Detect which cell encompasses the target text, then output its (x, y) center coordinate. 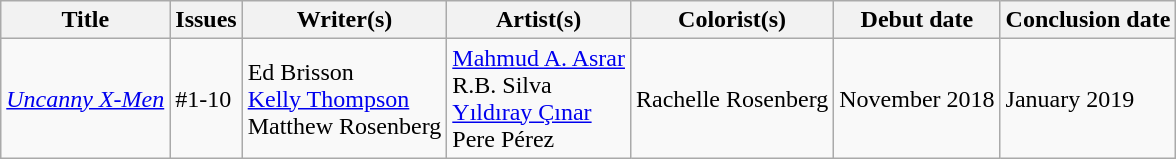
#1-10 (206, 98)
Rachelle Rosenberg (732, 98)
Mahmud A. AsrarR.B. SilvaYıldıray ÇınarPere Pérez (539, 98)
Debut date (917, 20)
Uncanny X-Men (86, 98)
Conclusion date (1088, 20)
Ed BrissonKelly ThompsonMatthew Rosenberg (344, 98)
Writer(s) (344, 20)
Artist(s) (539, 20)
January 2019 (1088, 98)
Issues (206, 20)
Colorist(s) (732, 20)
November 2018 (917, 98)
Title (86, 20)
